Scan for the cell matching the given text and deliver its (x, y) coordinate at center. 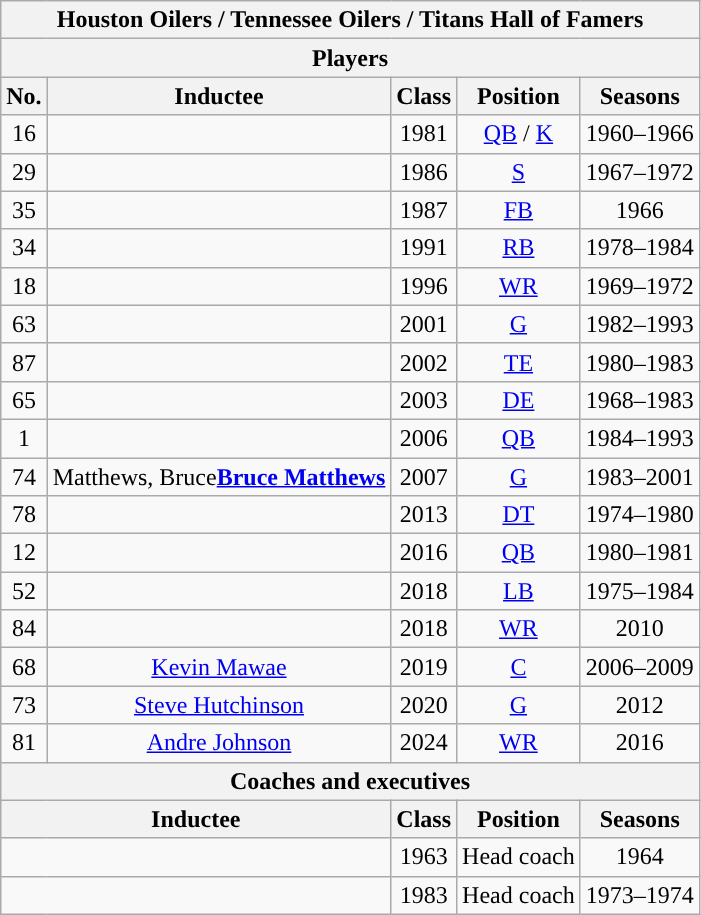
1968–1983 (640, 400)
Steve Hutchinson (219, 705)
Players (350, 58)
84 (24, 629)
S (519, 172)
87 (24, 362)
1975–1984 (640, 591)
73 (24, 705)
LB (519, 591)
81 (24, 743)
1966 (640, 210)
2006–2009 (640, 667)
2020 (424, 705)
1981 (424, 134)
1973–1974 (640, 895)
74 (24, 477)
FB (519, 210)
1987 (424, 210)
Andre Johnson (219, 743)
18 (24, 286)
1 (24, 438)
Coaches and executives (350, 781)
2019 (424, 667)
63 (24, 324)
DE (519, 400)
2006 (424, 438)
1980–1981 (640, 553)
QB / K (519, 134)
C (519, 667)
1982–1993 (640, 324)
12 (24, 553)
RB (519, 248)
1974–1980 (640, 515)
1967–1972 (640, 172)
1978–1984 (640, 248)
16 (24, 134)
2002 (424, 362)
1963 (424, 857)
78 (24, 515)
68 (24, 667)
34 (24, 248)
2013 (424, 515)
1964 (640, 857)
TE (519, 362)
DT (519, 515)
29 (24, 172)
1983–2001 (640, 477)
2003 (424, 400)
2010 (640, 629)
Houston Oilers / Tennessee Oilers / Titans Hall of Famers (350, 20)
No. (24, 96)
Matthews, BruceBruce Matthews (219, 477)
1984–1993 (640, 438)
65 (24, 400)
1996 (424, 286)
2007 (424, 477)
52 (24, 591)
2024 (424, 743)
35 (24, 210)
1969–1972 (640, 286)
1983 (424, 895)
1980–1983 (640, 362)
2012 (640, 705)
2001 (424, 324)
1991 (424, 248)
Kevin Mawae (219, 667)
1960–1966 (640, 134)
1986 (424, 172)
